Identify which cell holds the provided text, then report its (X, Y) central coordinate. 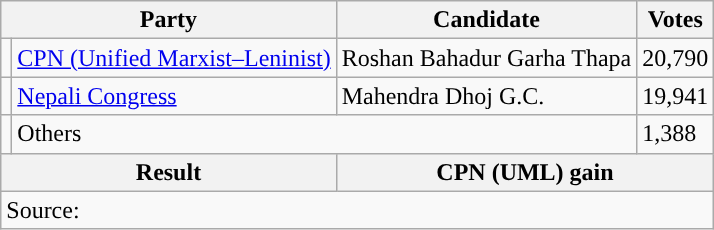
Candidate (486, 20)
1,388 (676, 134)
CPN (Unified Marxist–Leninist) (174, 58)
20,790 (676, 58)
Roshan Bahadur Garha Thapa (486, 58)
CPN (UML) gain (525, 172)
Party (168, 20)
Source: (358, 210)
Nepali Congress (174, 96)
Votes (676, 20)
Others (324, 134)
Result (168, 172)
19,941 (676, 96)
Mahendra Dhoj G.C. (486, 96)
